Scan for the cell matching the given text and deliver its [X, Y] coordinate at center. 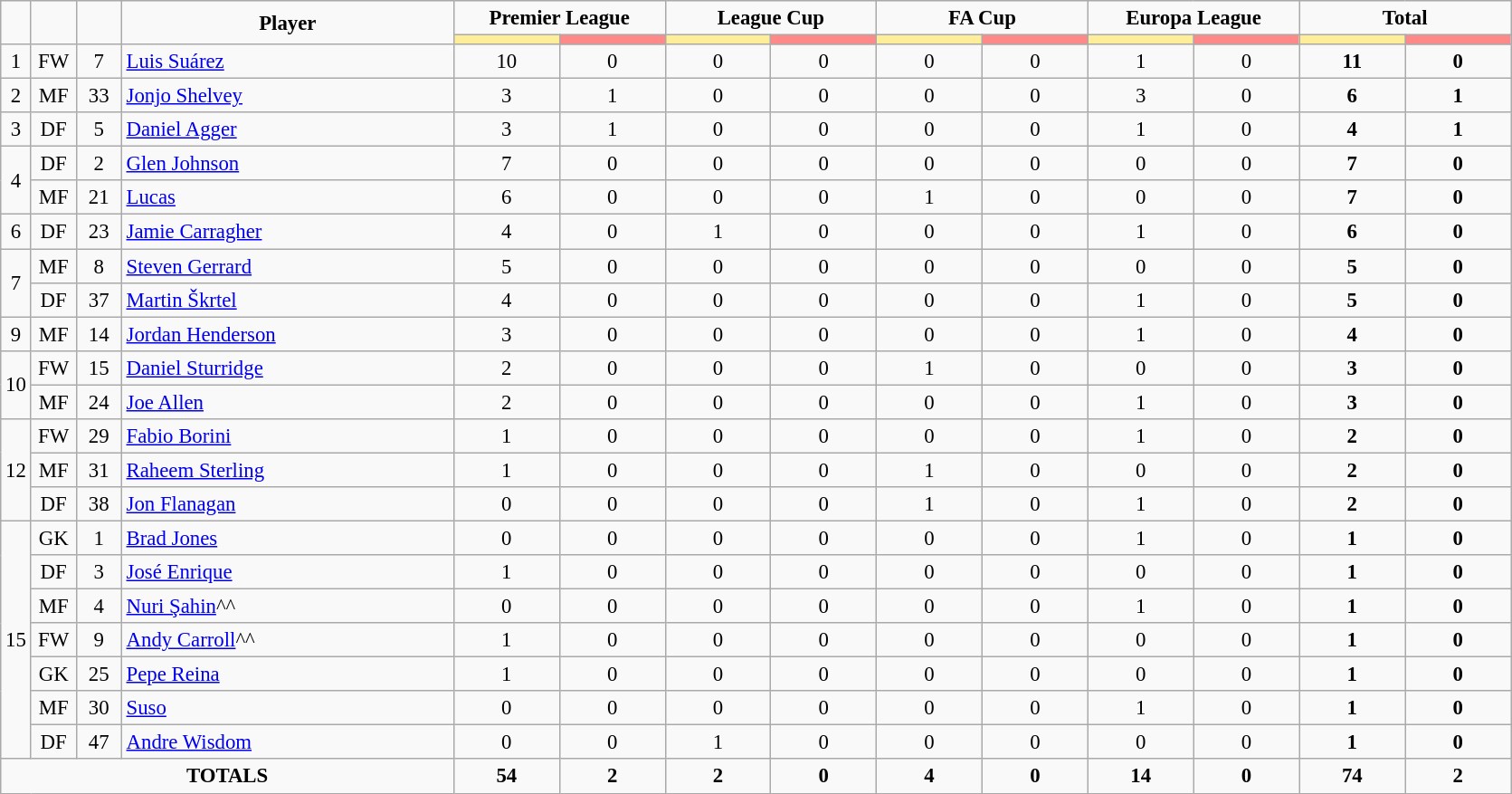
Joe Allen [288, 402]
74 [1352, 777]
Player [288, 23]
Jon Flanagan [288, 504]
José Enrique [288, 572]
31 [99, 470]
29 [99, 436]
Steven Gerrard [288, 266]
38 [99, 504]
TOTALS [228, 777]
Fabio Borini [288, 436]
Luis Suárez [288, 62]
25 [99, 674]
Suso [288, 708]
Glen Johnson [288, 164]
Lucas [288, 198]
Jordan Henderson [288, 334]
Andre Wisdom [288, 742]
Brad Jones [288, 538]
8 [99, 266]
Daniel Sturridge [288, 368]
Jamie Carragher [288, 232]
Pepe Reina [288, 674]
21 [99, 198]
Premier League [559, 18]
12 [16, 471]
47 [99, 742]
Andy Carroll^^ [288, 640]
23 [99, 232]
Martin Škrtel [288, 300]
Raheem Sterling [288, 470]
Europa League [1193, 18]
Total [1405, 18]
Daniel Agger [288, 129]
24 [99, 402]
FA Cup [983, 18]
Nuri Şahin^^ [288, 607]
33 [99, 96]
11 [1352, 62]
Jonjo Shelvey [288, 96]
37 [99, 300]
30 [99, 708]
54 [507, 777]
League Cup [771, 18]
